Locate the cell with the specified text and output its (X, Y) center coordinate. 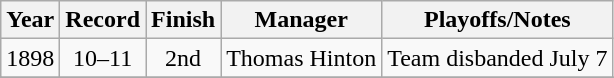
Finish (184, 20)
Team disbanded July 7 (498, 58)
Playoffs/Notes (498, 20)
Manager (302, 20)
1898 (30, 58)
10–11 (103, 58)
2nd (184, 58)
Year (30, 20)
Record (103, 20)
Thomas Hinton (302, 58)
